Output the [X, Y] coordinate of the center of the cell containing the given text.  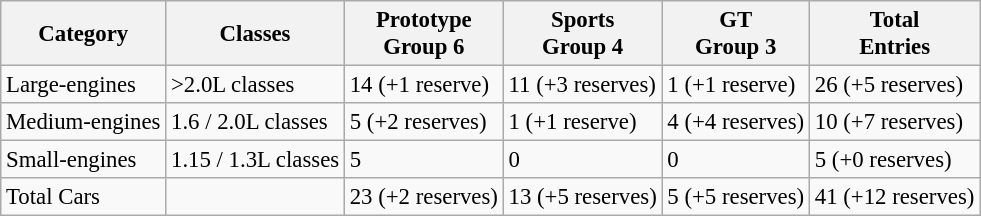
>2.0L classes [256, 85]
TotalEntries [894, 34]
5 [424, 160]
PrototypeGroup 6 [424, 34]
10 (+7 reserves) [894, 122]
Category [84, 34]
Classes [256, 34]
23 (+2 reserves) [424, 197]
GTGroup 3 [736, 34]
11 (+3 reserves) [582, 85]
Large-engines [84, 85]
SportsGroup 4 [582, 34]
1.15 / 1.3L classes [256, 160]
1.6 / 2.0L classes [256, 122]
13 (+5 reserves) [582, 197]
26 (+5 reserves) [894, 85]
5 (+0 reserves) [894, 160]
14 (+1 reserve) [424, 85]
Total Cars [84, 197]
Small-engines [84, 160]
4 (+4 reserves) [736, 122]
41 (+12 reserves) [894, 197]
5 (+2 reserves) [424, 122]
5 (+5 reserves) [736, 197]
Medium-engines [84, 122]
